Identify which cell holds the provided text, then report its [x, y] central coordinate. 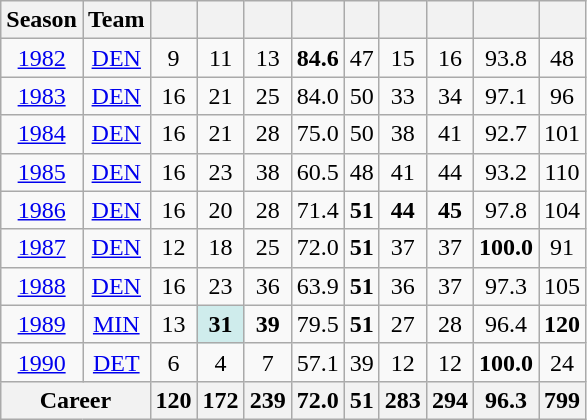
799 [562, 400]
18 [220, 248]
1985 [42, 172]
97.1 [506, 96]
33 [402, 96]
97.3 [506, 286]
27 [402, 324]
1988 [42, 286]
101 [562, 134]
20 [220, 210]
Team [116, 20]
6 [174, 362]
1984 [42, 134]
110 [562, 172]
1990 [42, 362]
47 [362, 58]
96.3 [506, 400]
71.4 [318, 210]
93.2 [506, 172]
104 [562, 210]
172 [220, 400]
7 [268, 362]
239 [268, 400]
1989 [42, 324]
1983 [42, 96]
9 [174, 58]
11 [220, 58]
75.0 [318, 134]
31 [220, 324]
91 [562, 248]
96.4 [506, 324]
DET [116, 362]
84.0 [318, 96]
105 [562, 286]
4 [220, 362]
57.1 [318, 362]
283 [402, 400]
1987 [42, 248]
84.6 [318, 58]
15 [402, 58]
60.5 [318, 172]
34 [450, 96]
Season [42, 20]
97.8 [506, 210]
294 [450, 400]
1986 [42, 210]
45 [450, 210]
24 [562, 362]
92.7 [506, 134]
93.8 [506, 58]
MIN [116, 324]
63.9 [318, 286]
79.5 [318, 324]
1982 [42, 58]
96 [562, 96]
Career [76, 400]
